For the text-containing cell, return its midpoint in [x, y] coordinate format. 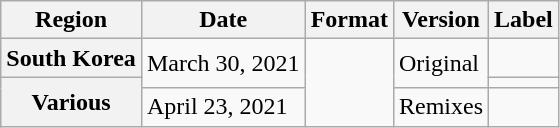
March 30, 2021 [223, 64]
Format [349, 20]
Various [72, 102]
Remixes [440, 107]
Region [72, 20]
South Korea [72, 58]
Label [524, 20]
April 23, 2021 [223, 107]
Original [440, 64]
Version [440, 20]
Date [223, 20]
